Pinpoint the cell where the given text exists, returning its (X, Y) midpoint coordinate. 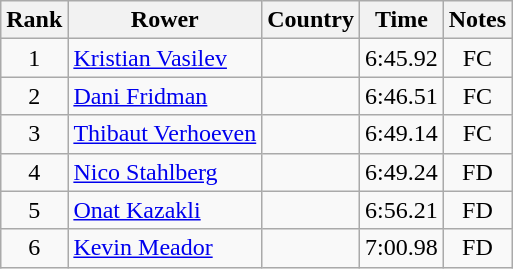
6:49.14 (401, 134)
Time (401, 20)
Dani Fridman (165, 96)
7:00.98 (401, 248)
6:49.24 (401, 172)
6:56.21 (401, 210)
6:46.51 (401, 96)
5 (34, 210)
6 (34, 248)
Nico Stahlberg (165, 172)
Thibaut Verhoeven (165, 134)
Country (311, 20)
Rank (34, 20)
2 (34, 96)
3 (34, 134)
Rower (165, 20)
6:45.92 (401, 58)
Kristian Vasilev (165, 58)
Kevin Meador (165, 248)
4 (34, 172)
Onat Kazakli (165, 210)
1 (34, 58)
Notes (477, 20)
